Pinpoint the cell where the given text exists, returning its [X, Y] midpoint coordinate. 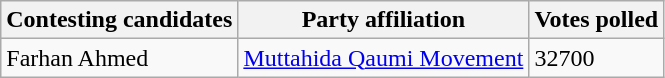
Muttahida Qaumi Movement [384, 58]
Farhan Ahmed [120, 58]
Votes polled [596, 20]
Contesting candidates [120, 20]
32700 [596, 58]
Party affiliation [384, 20]
